Return the [X, Y] coordinate for the center point of the cell that contains the specified text.  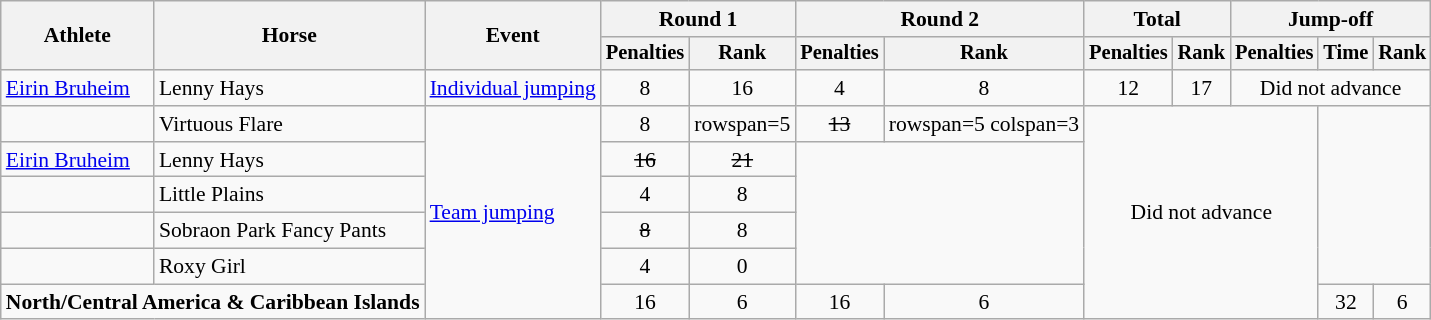
Little Plains [290, 195]
Round 2 [940, 19]
12 [1128, 88]
Sobraon Park Fancy Pants [290, 231]
Roxy Girl [290, 267]
17 [1202, 88]
0 [742, 267]
Jump-off [1330, 19]
Total [1157, 19]
32 [1346, 302]
21 [742, 160]
13 [839, 124]
Virtuous Flare [290, 124]
Horse [290, 36]
Athlete [78, 36]
Individual jumping [513, 88]
Round 1 [698, 19]
North/Central America & Caribbean Islands [213, 302]
rowspan=5 colspan=3 [984, 124]
Event [513, 36]
rowspan=5 [742, 124]
Time [1346, 54]
Team jumping [513, 213]
